Identify which cell holds the provided text, then report its [X, Y] central coordinate. 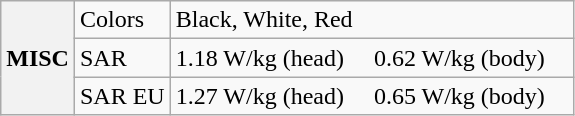
Colors [122, 20]
1.18 W/kg (head) 0.62 W/kg (body) [372, 58]
MISC [38, 58]
Black, White, Red [372, 20]
SAR EU [122, 96]
1.27 W/kg (head) 0.65 W/kg (body) [372, 96]
SAR [122, 58]
